Identify which cell holds the provided text, then report its (x, y) central coordinate. 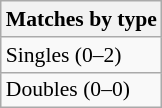
Doubles (0–0) (82, 90)
Singles (0–2) (82, 55)
Matches by type (82, 19)
